Find where the given text appears and provide that cell's center as (x, y) coordinate. 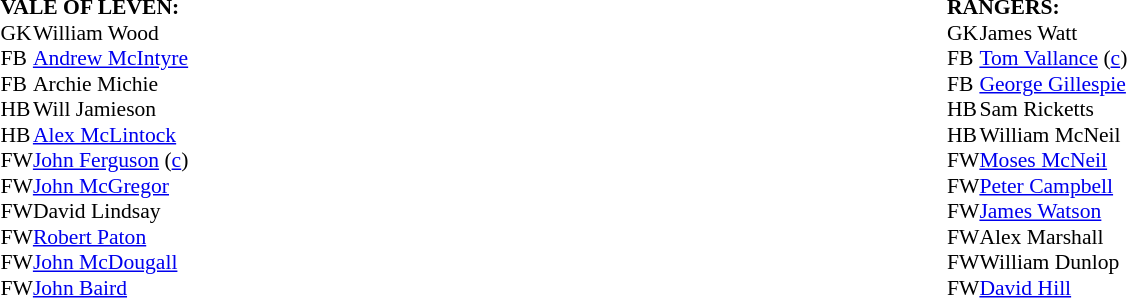
George Gillespie (1053, 84)
Archie Michie (111, 84)
David Lindsay (111, 211)
Alex McLintock (111, 135)
Tom Vallance (c) (1053, 59)
William McNeil (1053, 135)
John McGregor (111, 186)
William Dunlop (1053, 263)
Robert Paton (111, 237)
Sam Ricketts (1053, 109)
John McDougall (111, 263)
Will Jamieson (111, 109)
Alex Marshall (1053, 237)
James Watt (1053, 33)
Moses McNeil (1053, 161)
James Watson (1053, 211)
John Ferguson (c) (111, 161)
William Wood (111, 33)
Andrew McIntyre (111, 59)
Peter Campbell (1053, 186)
